Identify which cell holds the provided text, then report its [X, Y] central coordinate. 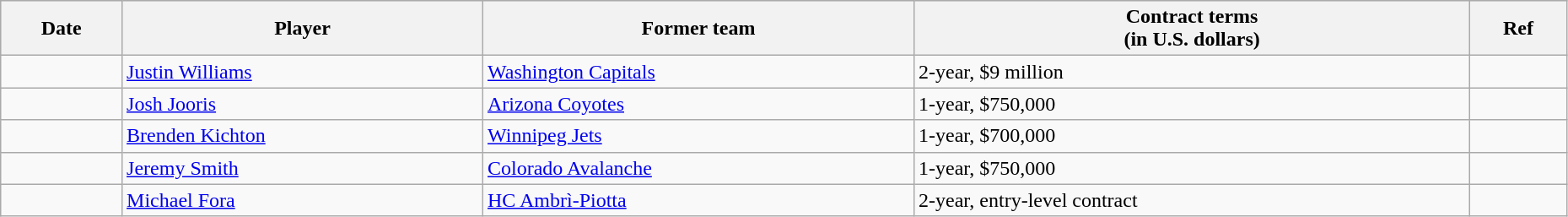
Michael Fora [303, 200]
Josh Jooris [303, 104]
Ref [1518, 29]
Player [303, 29]
Brenden Kichton [303, 136]
Colorado Avalanche [698, 168]
2-year, entry-level contract [1191, 200]
Justin Williams [303, 72]
2-year, $9 million [1191, 72]
Arizona Coyotes [698, 104]
Winnipeg Jets [698, 136]
Contract terms(in U.S. dollars) [1191, 29]
Washington Capitals [698, 72]
Jeremy Smith [303, 168]
Former team [698, 29]
Date [62, 29]
HC Ambrì-Piotta [698, 200]
1-year, $700,000 [1191, 136]
